Identify which cell holds the provided text, then report its (x, y) central coordinate. 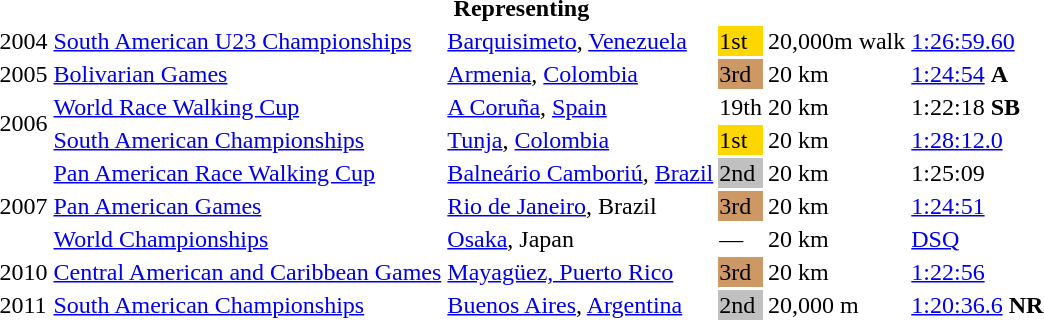
Tunja, Colombia (580, 140)
Osaka, Japan (580, 239)
Armenia, Colombia (580, 74)
World Championships (248, 239)
Mayagüez, Puerto Rico (580, 272)
Bolivarian Games (248, 74)
A Coruña, Spain (580, 107)
Pan American Race Walking Cup (248, 173)
South American U23 Championships (248, 41)
20,000 m (836, 305)
19th (741, 107)
Barquisimeto, Venezuela (580, 41)
World Race Walking Cup (248, 107)
Rio de Janeiro, Brazil (580, 206)
Pan American Games (248, 206)
Central American and Caribbean Games (248, 272)
Balneário Camboriú, Brazil (580, 173)
— (741, 239)
20,000m walk (836, 41)
Buenos Aires, Argentina (580, 305)
